Pinpoint the cell where the given text exists, returning its (x, y) midpoint coordinate. 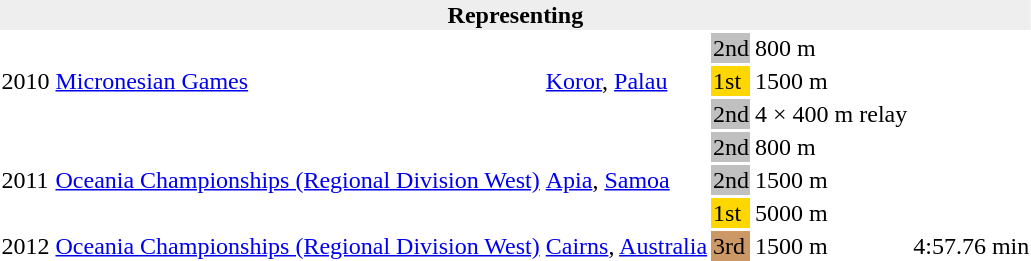
2012 (26, 246)
4 × 400 m relay (832, 114)
4:57.76 min (972, 246)
5000 m (832, 213)
Apia, Samoa (626, 180)
Koror, Palau (626, 81)
Micronesian Games (298, 81)
2010 (26, 81)
Representing (516, 15)
3rd (732, 246)
Cairns, Australia (626, 246)
2011 (26, 180)
